Return the (x, y) coordinate for the center point of the cell that contains the specified text.  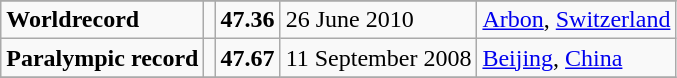
Worldrecord (102, 20)
11 September 2008 (378, 58)
Paralympic record (102, 58)
47.67 (248, 58)
Arbon, Switzerland (576, 20)
Beijing, China (576, 58)
26 June 2010 (378, 20)
47.36 (248, 20)
